Scan for the cell matching the given text and deliver its (x, y) coordinate at center. 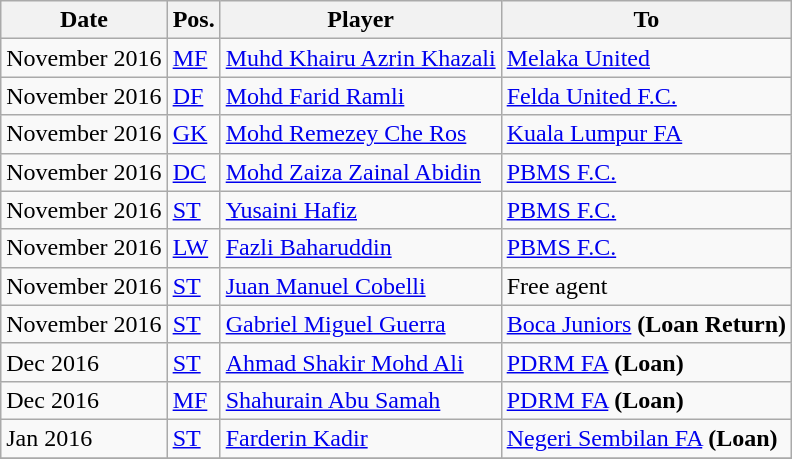
Pos. (194, 20)
Muhd Khairu Azrin Khazali (360, 58)
DC (194, 172)
Player (360, 20)
Gabriel Miguel Guerra (360, 324)
Mohd Farid Ramli (360, 96)
Shahurain Abu Samah (360, 400)
Negeri Sembilan FA (Loan) (646, 438)
Kuala Lumpur FA (646, 134)
Yusaini Hafiz (360, 210)
Felda United F.C. (646, 96)
To (646, 20)
Farderin Kadir (360, 438)
Free agent (646, 286)
LW (194, 248)
DF (194, 96)
Date (84, 20)
Juan Manuel Cobelli (360, 286)
Mohd Remezey Che Ros (360, 134)
Ahmad Shakir Mohd Ali (360, 362)
Melaka United (646, 58)
Boca Juniors (Loan Return) (646, 324)
Jan 2016 (84, 438)
Fazli Baharuddin (360, 248)
Mohd Zaiza Zainal Abidin (360, 172)
GK (194, 134)
